Search for the cell housing the specified text and yield its (X, Y) center coordinate. 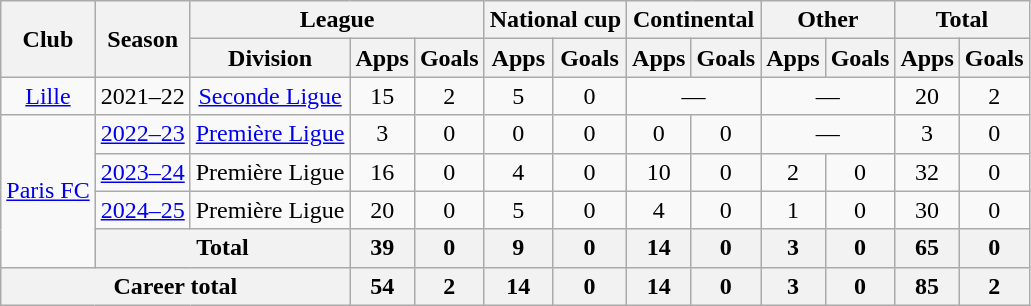
2024–25 (142, 210)
65 (927, 248)
16 (382, 172)
1 (793, 210)
National cup (555, 20)
10 (659, 172)
39 (382, 248)
2022–23 (142, 134)
Career total (176, 286)
Season (142, 39)
Lille (48, 96)
85 (927, 286)
2023–24 (142, 172)
Continental (694, 20)
Seconde Ligue (270, 96)
32 (927, 172)
Other (828, 20)
30 (927, 210)
League (337, 20)
Paris FC (48, 191)
2021–22 (142, 96)
54 (382, 286)
Division (270, 58)
15 (382, 96)
Club (48, 39)
9 (518, 248)
